Return the (x, y) coordinate for the center point of the cell that contains the specified text.  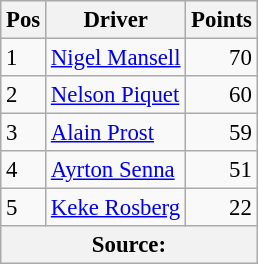
Source: (129, 245)
1 (24, 58)
Driver (116, 20)
Nelson Piquet (116, 95)
5 (24, 208)
51 (222, 170)
60 (222, 95)
4 (24, 170)
59 (222, 133)
22 (222, 208)
Ayrton Senna (116, 170)
Pos (24, 20)
2 (24, 95)
Alain Prost (116, 133)
70 (222, 58)
Points (222, 20)
Keke Rosberg (116, 208)
3 (24, 133)
Nigel Mansell (116, 58)
